Return the [X, Y] coordinate for the center point of the cell that contains the specified text.  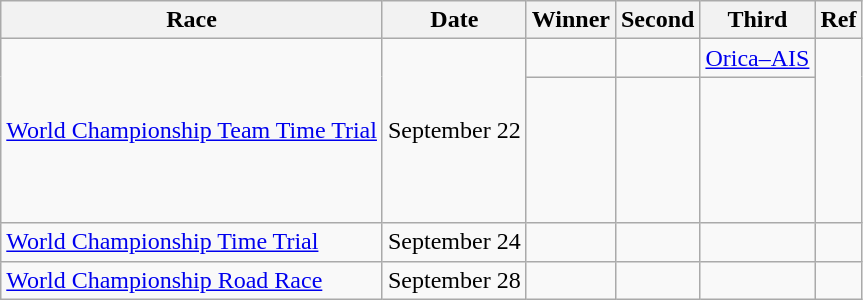
Second [657, 20]
Ref [838, 20]
Third [758, 20]
World Championship Team Time Trial [192, 131]
Race [192, 20]
September 22 [454, 131]
World Championship Time Trial [192, 242]
Date [454, 20]
Orica–AIS [758, 58]
September 24 [454, 242]
September 28 [454, 280]
Winner [570, 20]
World Championship Road Race [192, 280]
